Return (X, Y) of the center of cell containing provided text 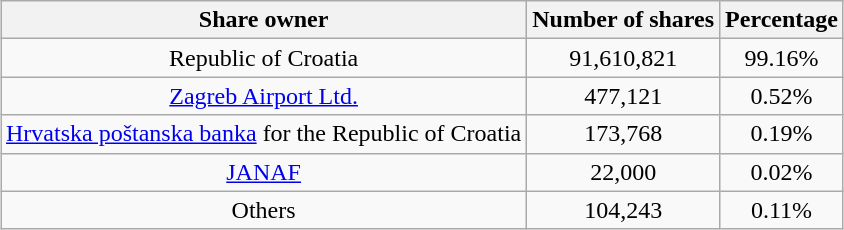
91,610,821 (624, 58)
Republic of Croatia (263, 58)
Others (263, 210)
Hrvatska poštanska banka for the Republic of Croatia (263, 134)
JANAF (263, 172)
0.11% (782, 210)
99.16% (782, 58)
0.52% (782, 96)
22,000 (624, 172)
Number of shares (624, 20)
Share owner (263, 20)
0.19% (782, 134)
104,243 (624, 210)
0.02% (782, 172)
477,121 (624, 96)
Zagreb Airport Ltd. (263, 96)
Percentage (782, 20)
173,768 (624, 134)
